Provide the (X, Y) coordinate of the cell's center where the given text is located.  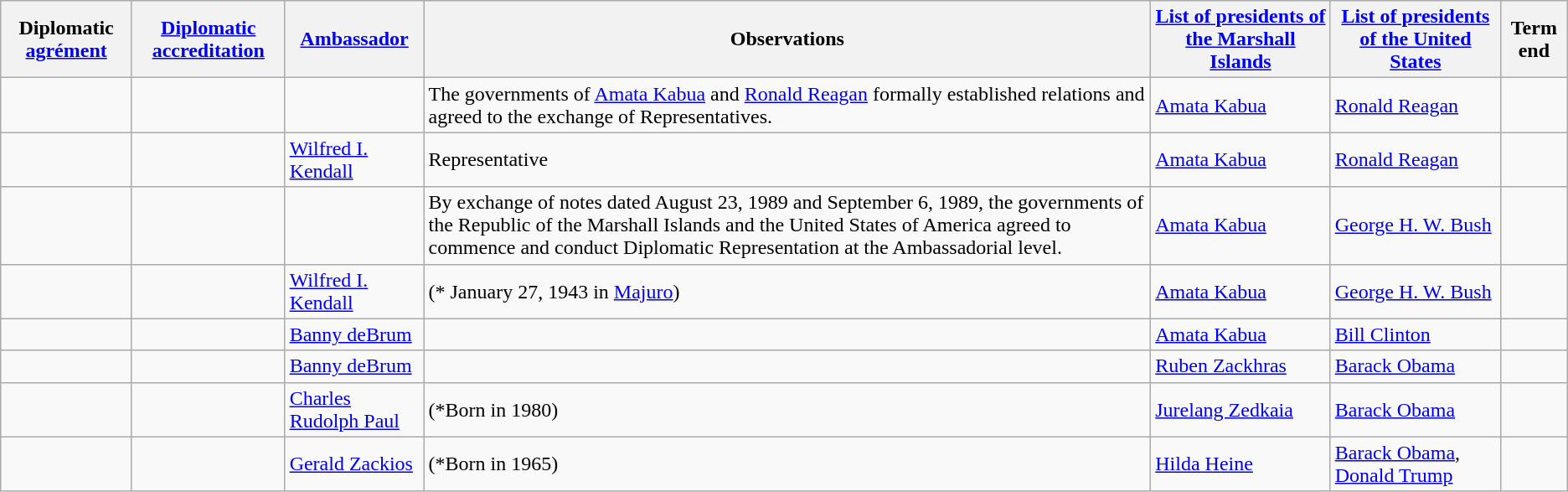
(*Born in 1980) (787, 409)
Diplomatic agrément (67, 39)
Jurelang Zedkaia (1240, 409)
Hilda Heine (1240, 464)
(* January 27, 1943 in Majuro) (787, 292)
Bill Clinton (1416, 334)
List of presidents of the United States (1416, 39)
(*Born in 1965) (787, 464)
Diplomatic accreditation (208, 39)
Ruben Zackhras (1240, 366)
Barack Obama, Donald Trump (1416, 464)
Observations (787, 39)
List of presidents of the Marshall Islands (1240, 39)
Ambassador (354, 39)
Charles Rudolph Paul (354, 409)
The governments of Amata Kabua and Ronald Reagan formally established relations and agreed to the exchange of Representatives. (787, 106)
Term end (1534, 39)
Representative (787, 159)
Gerald Zackios (354, 464)
